Provide the [X, Y] coordinate of the cell's center where the given text is located.  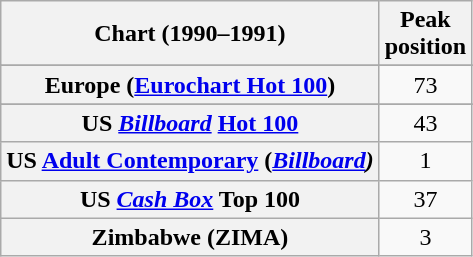
43 [425, 123]
Peakposition [425, 34]
Chart (1990–1991) [190, 34]
US Billboard Hot 100 [190, 123]
1 [425, 161]
37 [425, 199]
Europe (Eurochart Hot 100) [190, 85]
US Cash Box Top 100 [190, 199]
3 [425, 237]
Zimbabwe (ZIMA) [190, 237]
US Adult Contemporary (Billboard) [190, 161]
73 [425, 85]
